For the text-containing cell, return its midpoint in [x, y] coordinate format. 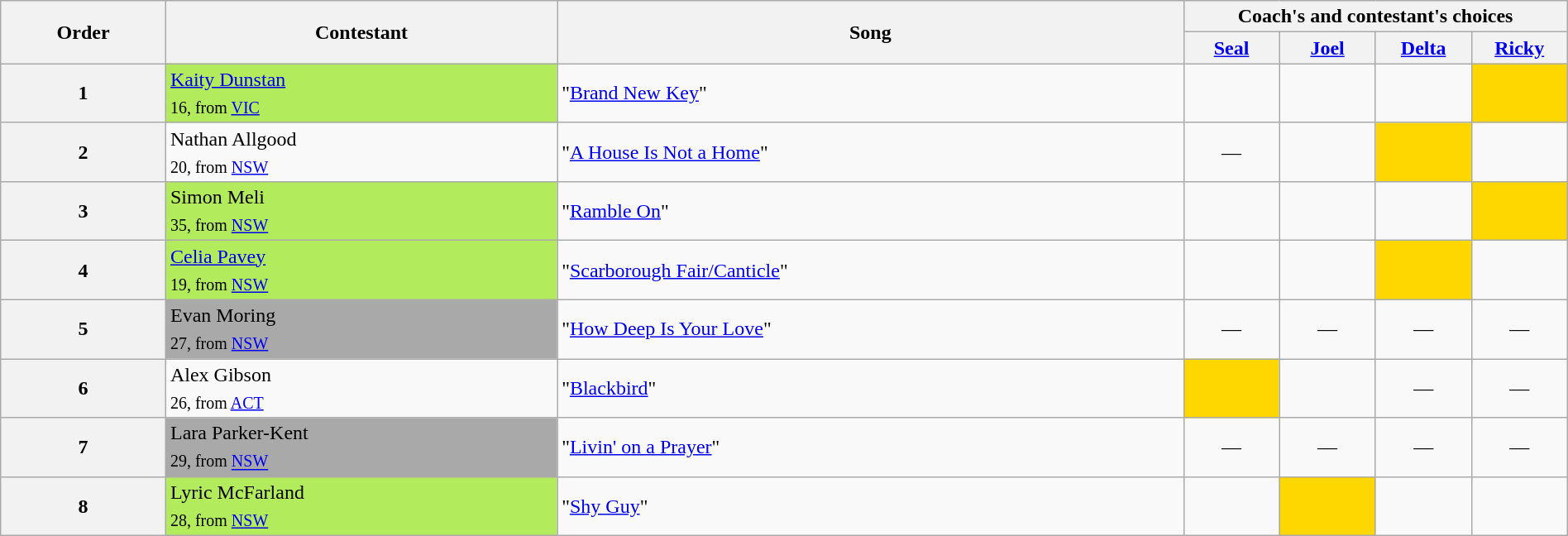
Lyric McFarland28, from NSW [361, 506]
"Blackbird" [870, 389]
"Ramble On" [870, 212]
Seal [1231, 48]
4 [84, 270]
Kaity Dunstan16, from VIC [361, 93]
"How Deep Is Your Love" [870, 329]
5 [84, 329]
Song [870, 32]
3 [84, 212]
Coach's and contestant's choices [1375, 17]
Ricky [1519, 48]
Contestant [361, 32]
2 [84, 152]
Lara Parker-Kent29, from NSW [361, 447]
Joel [1327, 48]
"Shy Guy" [870, 506]
Simon Meli35, from NSW [361, 212]
Alex Gibson26, from ACT [361, 389]
8 [84, 506]
"Livin' on a Prayer" [870, 447]
Celia Pavey19, from NSW [361, 270]
1 [84, 93]
"Brand New Key" [870, 93]
"Scarborough Fair/Canticle" [870, 270]
Delta [1423, 48]
6 [84, 389]
Evan Moring27, from NSW [361, 329]
7 [84, 447]
Order [84, 32]
Nathan Allgood20, from NSW [361, 152]
"A House Is Not a Home" [870, 152]
